Locate the cell with the specified text and output its (x, y) center coordinate. 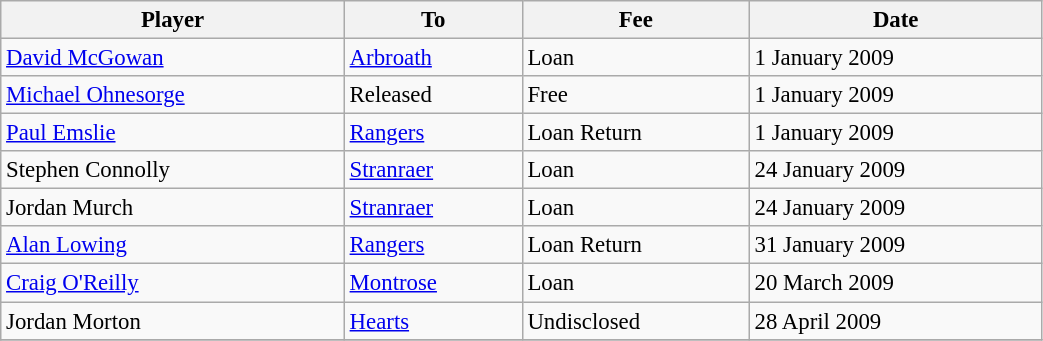
Arbroath (433, 58)
Stephen Connolly (173, 170)
Free (636, 95)
Craig O'Reilly (173, 283)
Alan Lowing (173, 245)
Fee (636, 20)
Undisclosed (636, 321)
Player (173, 20)
To (433, 20)
Michael Ohnesorge (173, 95)
Hearts (433, 321)
Jordan Morton (173, 321)
Released (433, 95)
David McGowan (173, 58)
28 April 2009 (896, 321)
Jordan Murch (173, 208)
20 March 2009 (896, 283)
Paul Emslie (173, 133)
31 January 2009 (896, 245)
Date (896, 20)
Montrose (433, 283)
